Return the [X, Y] coordinate for the center point of the cell that contains the specified text.  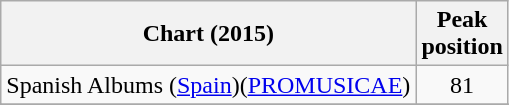
81 [462, 85]
Chart (2015) [208, 34]
Spanish Albums (Spain)(PROMUSICAE) [208, 85]
Peakposition [462, 34]
